Return (x, y) of the center of cell containing provided text 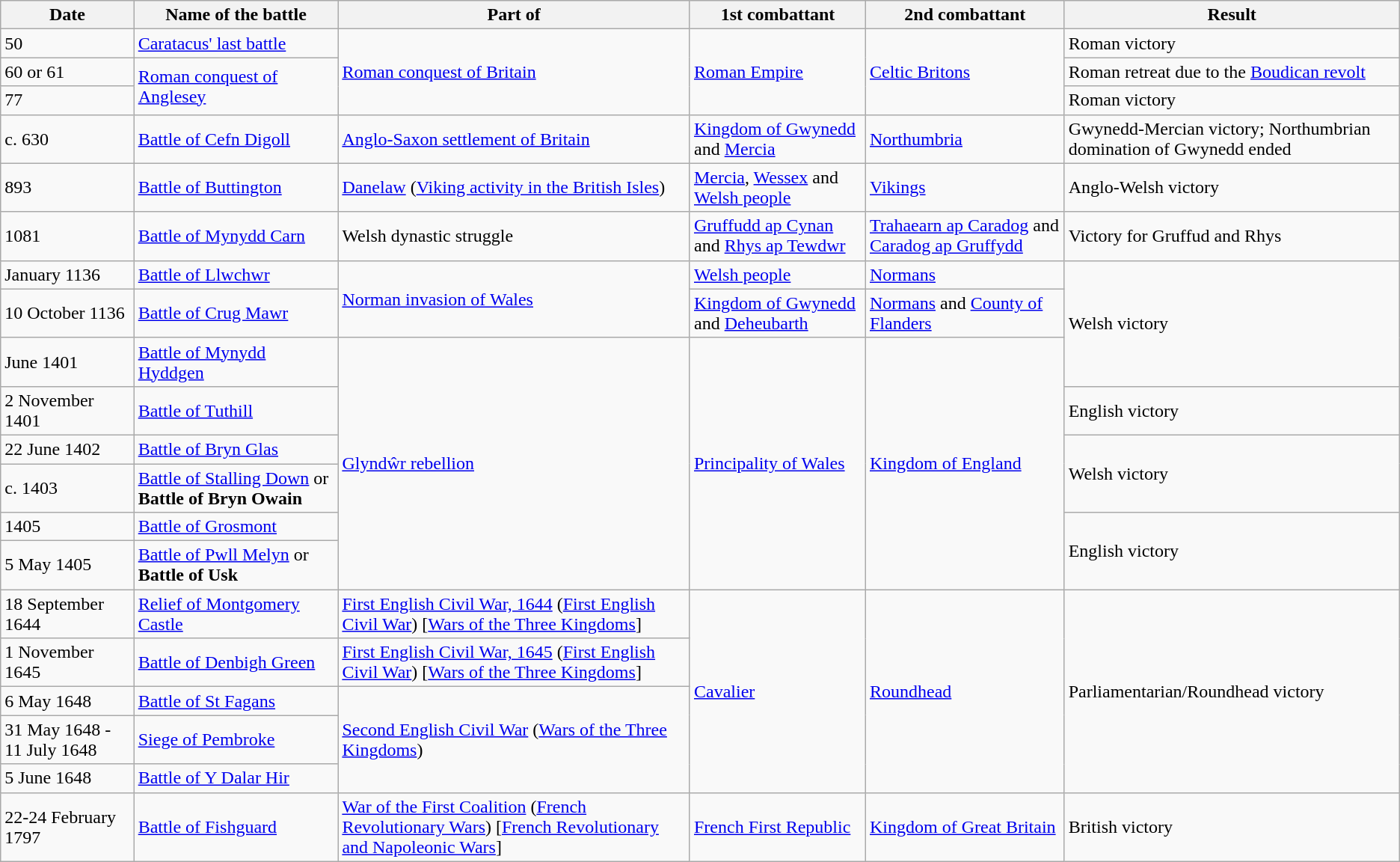
Result (1232, 15)
Battle of Bryn Glas (236, 449)
Normans (965, 275)
Welsh dynastic struggle (515, 236)
Anglo-Welsh victory (1232, 187)
Normans and County of Flanders (965, 313)
Mercia, Wessex and Welsh people (778, 187)
Kingdom of Gwynedd and Mercia (778, 139)
Battle of Cefn Digoll (236, 139)
Second English Civil War (Wars of the Three Kingdoms) (515, 739)
60 or 61 (67, 72)
Anglo-Saxon settlement of Britain (515, 139)
18 September 1644 (67, 614)
c. 630 (67, 139)
Battle of Llwchwr (236, 275)
Roman Empire (778, 72)
First English Civil War, 1644 (First English Civil War) [Wars of the Three Kingdoms] (515, 614)
Gruffudd ap Cynan and Rhys ap Tewdwr (778, 236)
Kingdom of England (965, 463)
Battle of Grosmont (236, 527)
Glyndŵr rebellion (515, 463)
Cavalier (778, 691)
Vikings (965, 187)
Kingdom of Great Britain (965, 827)
French First Republic (778, 827)
June 1401 (67, 362)
Roman conquest of Britain (515, 72)
1405 (67, 527)
77 (67, 100)
Battle of Y Dalar Hir (236, 778)
Victory for Gruffud and Rhys (1232, 236)
Battle of Tuthill (236, 410)
Battle of Fishguard (236, 827)
1st combattant (778, 15)
Part of (515, 15)
50 (67, 43)
1 November 1645 (67, 663)
Norman invasion of Wales (515, 299)
Battle of Crug Mawr (236, 313)
5 May 1405 (67, 566)
893 (67, 187)
War of the First Coalition (French Revolutionary Wars) [French Revolutionary and Napoleonic Wars] (515, 827)
Battle of Pwll Melyn or Battle of Usk (236, 566)
Battle of Buttington (236, 187)
Celtic Britons (965, 72)
2 November 1401 (67, 410)
Roman conquest of Anglesey (236, 86)
Battle of Mynydd Hyddgen (236, 362)
Siege of Pembroke (236, 739)
2nd combattant (965, 15)
Battle of St Fagans (236, 701)
31 May 1648 - 11 July 1648 (67, 739)
Danelaw (Viking activity in the British Isles) (515, 187)
10 October 1136 (67, 313)
Gwynedd-Mercian victory; Northumbrian domination of Gwynedd ended (1232, 139)
Name of the battle (236, 15)
Roundhead (965, 691)
Battle of Denbigh Green (236, 663)
British victory (1232, 827)
Kingdom of Gwynedd and Deheubarth (778, 313)
Welsh people (778, 275)
January 1136 (67, 275)
Battle of Mynydd Carn (236, 236)
22-24 February 1797 (67, 827)
Principality of Wales (778, 463)
c. 1403 (67, 488)
6 May 1648 (67, 701)
Relief of Montgomery Castle (236, 614)
First English Civil War, 1645 (First English Civil War) [Wars of the Three Kingdoms] (515, 663)
Caratacus' last battle (236, 43)
22 June 1402 (67, 449)
Battle of Stalling Down or Battle of Bryn Owain (236, 488)
Trahaearn ap Caradog and Caradog ap Gruffydd (965, 236)
Parliamentarian/Roundhead victory (1232, 691)
Northumbria (965, 139)
Date (67, 15)
Roman retreat due to the Boudican revolt (1232, 72)
5 June 1648 (67, 778)
1081 (67, 236)
